Find where the given text appears and provide that cell's center as [X, Y] coordinate. 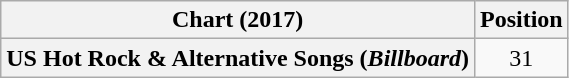
31 [521, 58]
Chart (2017) [238, 20]
Position [521, 20]
US Hot Rock & Alternative Songs (Billboard) [238, 58]
